Pinpoint the cell where the given text exists, returning its [X, Y] midpoint coordinate. 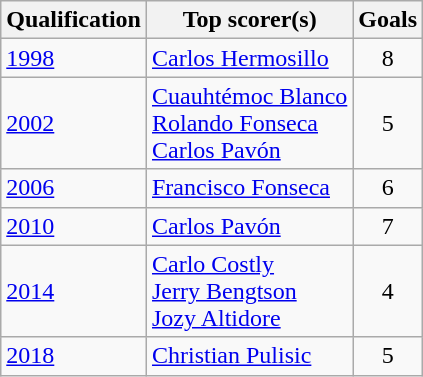
4 [388, 291]
Qualification [74, 20]
2010 [74, 226]
Carlo Costly Jerry Bengtson Jozy Altidore [249, 291]
2006 [74, 188]
8 [388, 58]
2002 [74, 123]
Christian Pulisic [249, 356]
Carlos Pavón [249, 226]
Top scorer(s) [249, 20]
2014 [74, 291]
Goals [388, 20]
1998 [74, 58]
7 [388, 226]
2018 [74, 356]
Francisco Fonseca [249, 188]
6 [388, 188]
Cuauhtémoc Blanco Rolando Fonseca Carlos Pavón [249, 123]
Carlos Hermosillo [249, 58]
